Extract the (X, Y) coordinate from the center of the cell holding the provided text.  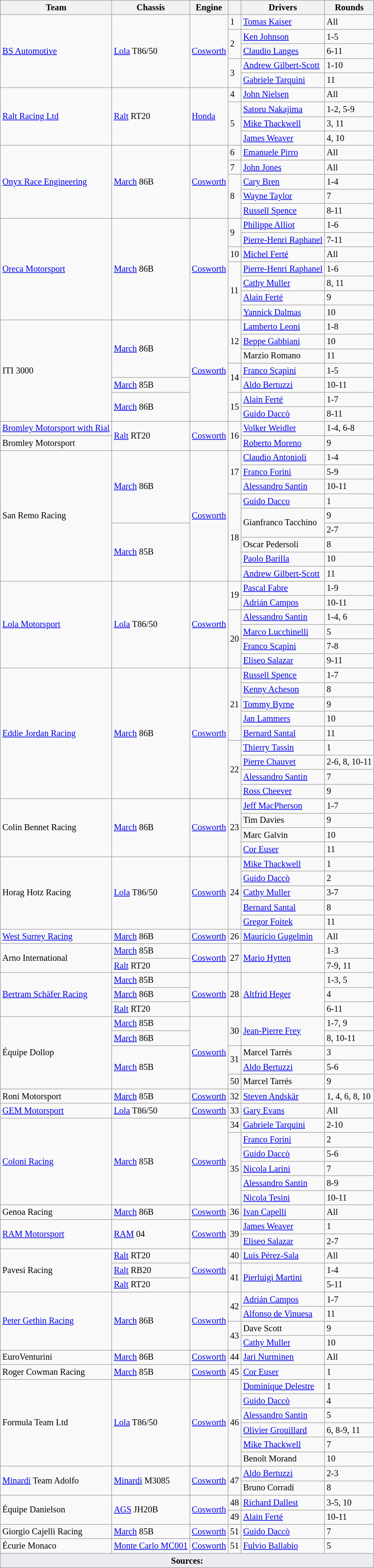
2-3 (349, 1474)
Bromley Motorsport (56, 443)
45 (235, 1372)
33 (235, 1110)
24 (235, 893)
7-9, 11 (349, 966)
Dave Scott (283, 1328)
Pierluigi Martini (283, 1277)
Thierry Tassin (283, 748)
28 (235, 994)
Volker Weidler (283, 428)
Olivier Grouillard (283, 1430)
Pierre Chauvet (283, 762)
Minardi M3085 (151, 1481)
27 (235, 958)
Engine (209, 7)
Oreca Motorsport (56, 269)
47 (235, 1481)
Steven Andskär (283, 1096)
6, 8-9, 11 (349, 1430)
3-5, 10 (349, 1502)
Coloni Racing (56, 1161)
Équipe Danielson (56, 1509)
50 (235, 1082)
23 (235, 827)
Oscar Pedersoli (283, 545)
Alfonso de Vinuesa (283, 1314)
3-7 (349, 893)
Bromley Motorsport with Rial (56, 428)
Pavesi Racing (56, 1270)
Monte Carlo MC001 (151, 1546)
Honda (209, 116)
Wayne Taylor (283, 196)
Claudio Langes (283, 51)
Kenny Acheson (283, 690)
RAM 04 (151, 1233)
Lamberto Leoni (283, 327)
Benoît Morand (283, 1459)
15 (235, 406)
Luis Pérez-Sala (283, 1256)
5-11 (349, 1285)
Ross Cheever (283, 791)
Cary Bren (283, 182)
Sources: (187, 1561)
Roger Cowman Racing (56, 1372)
36 (235, 1212)
Nicola Larini (283, 1169)
9-11 (349, 661)
Tomas Kaiser (283, 22)
Ken Johnson (283, 37)
Bertram Schäfer Racing (56, 994)
1-3, 5 (349, 980)
John Nielsen (283, 94)
39 (235, 1233)
BS Automotive (56, 51)
20 (235, 639)
5-9 (349, 472)
40 (235, 1256)
ITI 3000 (56, 370)
John Jones (283, 167)
Dominique Delestre (283, 1386)
12 (235, 342)
17 (235, 472)
Emanuele Pirro (283, 153)
Horag Hotz Racing (56, 893)
3, 11 (349, 124)
Gary Evans (283, 1110)
Beppe Gabbiani (283, 341)
41 (235, 1277)
Fulvio Ballabio (283, 1546)
Arno International (56, 958)
Genoa Racing (56, 1212)
Formula Team Ltd (56, 1423)
Équipe Dollop (56, 1052)
Roni Motorsport (56, 1096)
1-8 (349, 327)
19 (235, 595)
Peter Gethin Racing (56, 1321)
EuroVenturini (56, 1357)
49 (235, 1517)
Lola Motorsport (56, 624)
1-10 (349, 66)
Rounds (349, 7)
Marco Lucchinelli (283, 632)
26 (235, 936)
6 (235, 153)
Maurício Gugelmin (283, 936)
16 (235, 436)
1-3 (349, 951)
Philippe Alliot (283, 225)
18 (235, 537)
7-8 (349, 646)
RAM Motorsport (56, 1233)
Jeff MacPherson (283, 806)
Yannick Dalmas (283, 312)
43 (235, 1335)
Eddie Jordan Racing (56, 733)
8-9 (349, 1183)
21 (235, 704)
Giorgio Cajelli Racing (56, 1531)
Paolo Barilla (283, 559)
35 (235, 1169)
44 (235, 1357)
46 (235, 1423)
8, 11 (349, 283)
Gianfranco Tacchino (283, 523)
2-6, 8, 10-11 (349, 762)
Jean-Pierre Frey (283, 1031)
Altfrid Heger (283, 994)
Ralt RB20 (151, 1270)
Guido Dacco (283, 501)
Pascal Fabre (283, 588)
1-9 (349, 588)
San Remo Racing (56, 516)
30 (235, 1031)
Colin Bennet Racing (56, 827)
Tommy Byrne (283, 704)
Marzio Romano (283, 356)
AGS JH20B (151, 1509)
1-2, 5-9 (349, 109)
Marc Galvin (283, 835)
Claudio Antonioli (283, 458)
Jan Lammers (283, 719)
GEM Motorsport (56, 1110)
7-11 (349, 240)
Michel Ferté (283, 254)
Jari Nurminen (283, 1357)
8, 10-11 (349, 1038)
48 (235, 1502)
Ivan Capelli (283, 1212)
Bruno Corradi (283, 1488)
West Surrey Racing (56, 936)
22 (235, 769)
1-7, 9 (349, 1023)
Richard Dallest (283, 1502)
2-10 (349, 1125)
1-4, 6 (349, 617)
Minardi Team Adolfo (56, 1481)
Roberto Moreno (283, 443)
14 (235, 378)
Team (56, 7)
1, 4, 6, 8, 10 (349, 1096)
32 (235, 1096)
Ralt Racing Ltd (56, 116)
Chassis (151, 7)
Tim Davies (283, 820)
Écurie Monaco (56, 1546)
Gregor Foitek (283, 922)
Drivers (283, 7)
34 (235, 1125)
Satoru Nakajima (283, 109)
Onyx Race Engineering (56, 182)
42 (235, 1307)
Mario Hytten (283, 958)
4, 10 (349, 138)
Nicola Tesini (283, 1198)
1-4, 6-8 (349, 428)
31 (235, 1060)
